For the text-containing cell, return its midpoint in (X, Y) coordinate format. 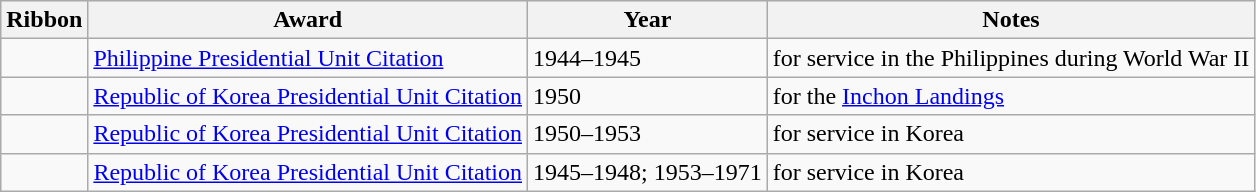
1950–1953 (648, 134)
Notes (1011, 20)
Year (648, 20)
Award (308, 20)
for the Inchon Landings (1011, 96)
for service in the Philippines during World War II (1011, 58)
1944–1945 (648, 58)
Philippine Presidential Unit Citation (308, 58)
1945–1948; 1953–1971 (648, 172)
Ribbon (44, 20)
1950 (648, 96)
